From the cell containing the given text, extract its center point as [x, y] coordinate. 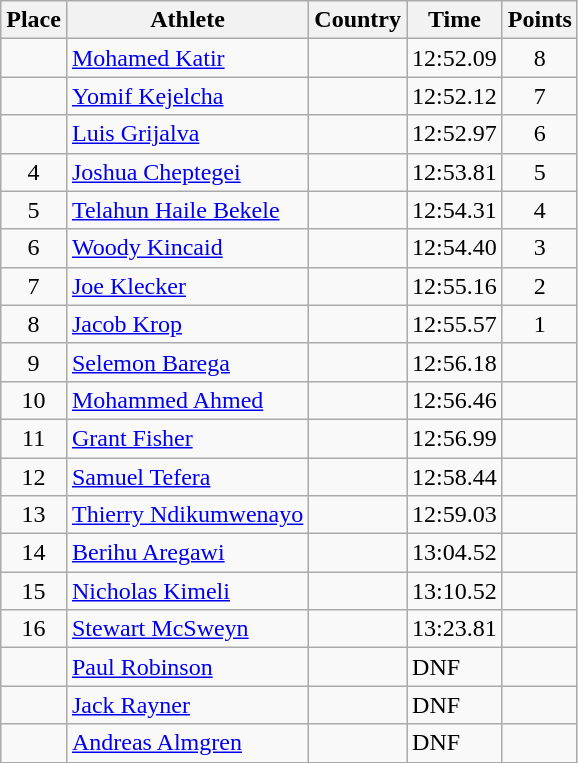
Grant Fisher [187, 438]
Telahun Haile Bekele [187, 210]
12 [34, 477]
1 [540, 324]
12:59.03 [455, 515]
9 [34, 362]
Joe Klecker [187, 286]
13:23.81 [455, 629]
12:52.12 [455, 96]
Athlete [187, 20]
Luis Grijalva [187, 134]
12:56.18 [455, 362]
13 [34, 515]
12:56.46 [455, 400]
16 [34, 629]
Jacob Krop [187, 324]
11 [34, 438]
Joshua Cheptegei [187, 172]
12:54.40 [455, 248]
2 [540, 286]
Stewart McSweyn [187, 629]
12:52.09 [455, 58]
Nicholas Kimeli [187, 591]
Samuel Tefera [187, 477]
Mohamed Katir [187, 58]
12:54.31 [455, 210]
13:10.52 [455, 591]
15 [34, 591]
Thierry Ndikumwenayo [187, 515]
Woody Kincaid [187, 248]
12:56.99 [455, 438]
Country [358, 20]
Time [455, 20]
12:55.16 [455, 286]
Berihu Aregawi [187, 553]
Yomif Kejelcha [187, 96]
Andreas Almgren [187, 743]
3 [540, 248]
10 [34, 400]
Jack Rayner [187, 705]
12:55.57 [455, 324]
Place [34, 20]
12:53.81 [455, 172]
14 [34, 553]
Paul Robinson [187, 667]
Mohammed Ahmed [187, 400]
Selemon Barega [187, 362]
Points [540, 20]
12:52.97 [455, 134]
12:58.44 [455, 477]
13:04.52 [455, 553]
